Return [X, Y] of the center of cell containing provided text 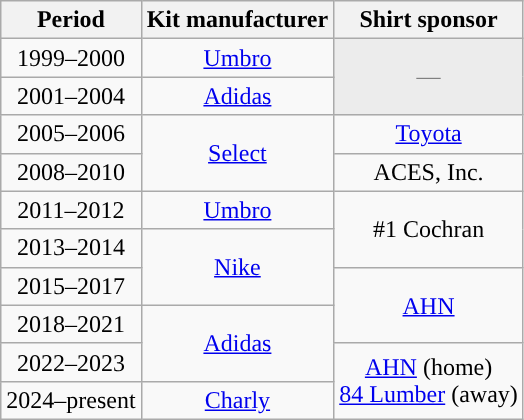
ACES, Inc. [429, 172]
Toyota [429, 134]
1999–2000 [71, 58]
AHN [429, 305]
Nike [238, 267]
2011–2012 [71, 210]
Kit manufacturer [238, 20]
AHN (home) 84 Lumber (away) [429, 381]
2008–2010 [71, 172]
2013–2014 [71, 248]
Select [238, 153]
2005–2006 [71, 134]
Charly [238, 400]
2015–2017 [71, 286]
#1 Cochran [429, 229]
2024–present [71, 400]
Period [71, 20]
2001–2004 [71, 96]
— [429, 77]
2022–2023 [71, 362]
2018–2021 [71, 324]
Shirt sponsor [429, 20]
